Scan for the cell matching the given text and deliver its (X, Y) coordinate at center. 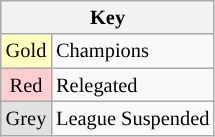
Champions (132, 51)
Relegated (132, 85)
Grey (26, 118)
Key (108, 17)
Red (26, 85)
Gold (26, 51)
League Suspended (132, 118)
